Identify which cell holds the provided text, then report its [X, Y] central coordinate. 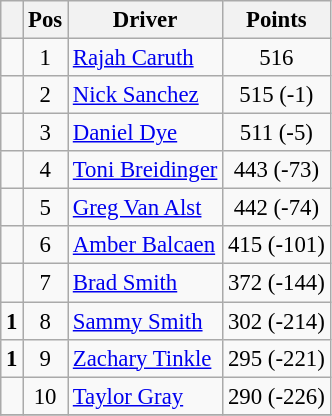
10 [46, 396]
Points [276, 20]
Toni Breidinger [146, 170]
4 [46, 170]
Rajah Caruth [146, 58]
Taylor Gray [146, 396]
302 (-214) [276, 321]
516 [276, 58]
Driver [146, 20]
7 [46, 283]
Zachary Tinkle [146, 358]
5 [46, 208]
290 (-226) [276, 396]
511 (-5) [276, 133]
Sammy Smith [146, 321]
Pos [46, 20]
8 [46, 321]
Amber Balcaen [146, 245]
Greg Van Alst [146, 208]
3 [46, 133]
415 (-101) [276, 245]
443 (-73) [276, 170]
Daniel Dye [146, 133]
6 [46, 245]
9 [46, 358]
442 (-74) [276, 208]
2 [46, 95]
515 (-1) [276, 95]
Brad Smith [146, 283]
295 (-221) [276, 358]
Nick Sanchez [146, 95]
372 (-144) [276, 283]
